Detect which cell encompasses the target text, then output its [X, Y] center coordinate. 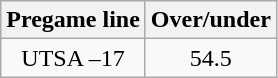
54.5 [210, 58]
Pregame line [74, 20]
Over/under [210, 20]
UTSA –17 [74, 58]
